Provide the (X, Y) coordinate of the cell's center where the given text is located.  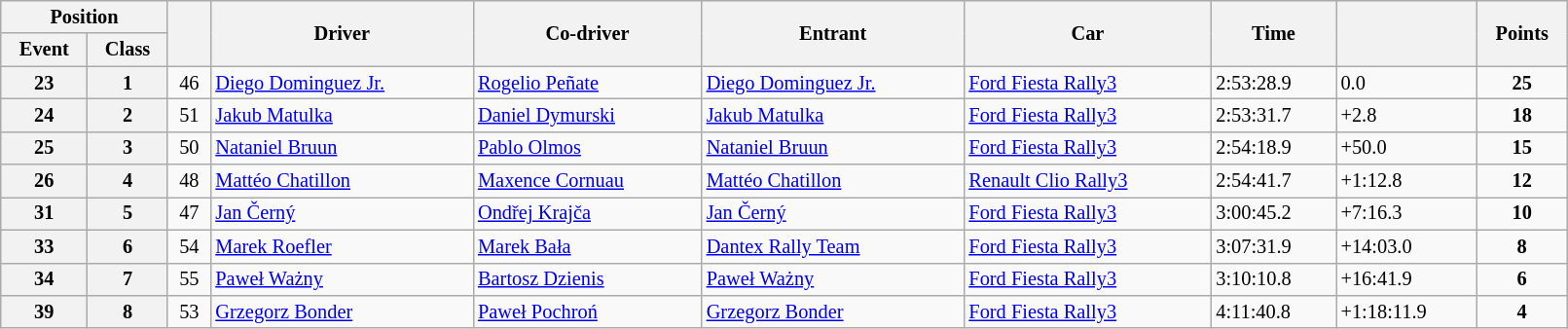
Bartosz Dzienis (588, 279)
3:10:10.8 (1273, 279)
10 (1522, 213)
Rogelio Peñate (588, 83)
Paweł Pochroń (588, 311)
23 (45, 83)
54 (189, 246)
Marek Roefler (342, 246)
+16:41.9 (1406, 279)
Daniel Dymurski (588, 115)
2:53:28.9 (1273, 83)
Entrant (833, 33)
3:07:31.9 (1273, 246)
26 (45, 181)
0.0 (1406, 83)
7 (128, 279)
12 (1522, 181)
Co-driver (588, 33)
33 (45, 246)
Car (1087, 33)
24 (45, 115)
39 (45, 311)
46 (189, 83)
+14:03.0 (1406, 246)
Ondřej Krajča (588, 213)
50 (189, 148)
+1:18:11.9 (1406, 311)
55 (189, 279)
34 (45, 279)
53 (189, 311)
48 (189, 181)
18 (1522, 115)
3 (128, 148)
+7:16.3 (1406, 213)
Dantex Rally Team (833, 246)
2:54:18.9 (1273, 148)
Pablo Olmos (588, 148)
47 (189, 213)
4:11:40.8 (1273, 311)
Renault Clio Rally3 (1087, 181)
2:54:41.7 (1273, 181)
Time (1273, 33)
+50.0 (1406, 148)
2:53:31.7 (1273, 115)
51 (189, 115)
Class (128, 50)
+1:12.8 (1406, 181)
3:00:45.2 (1273, 213)
+2.8 (1406, 115)
Event (45, 50)
Maxence Cornuau (588, 181)
1 (128, 83)
Marek Bała (588, 246)
Driver (342, 33)
31 (45, 213)
Position (85, 17)
Points (1522, 33)
5 (128, 213)
2 (128, 115)
15 (1522, 148)
